For the text-containing cell, return its midpoint in [x, y] coordinate format. 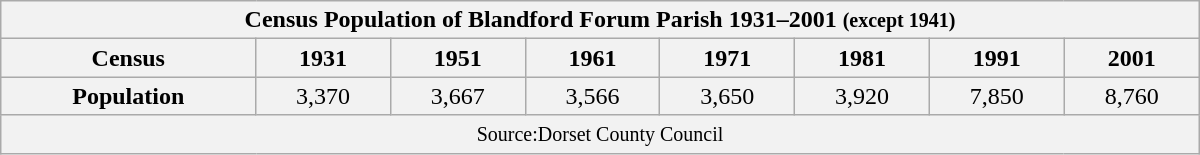
1971 [728, 58]
3,650 [728, 96]
Census Population of Blandford Forum Parish 1931–2001 (except 1941) [600, 20]
3,667 [458, 96]
1951 [458, 58]
1981 [862, 58]
7,850 [996, 96]
3,370 [324, 96]
3,920 [862, 96]
1961 [592, 58]
3,566 [592, 96]
8,760 [1132, 96]
1931 [324, 58]
1991 [996, 58]
2001 [1132, 58]
Census [128, 58]
Population [128, 96]
Source:Dorset County Council [600, 134]
